Locate the cell with the specified text and output its (x, y) center coordinate. 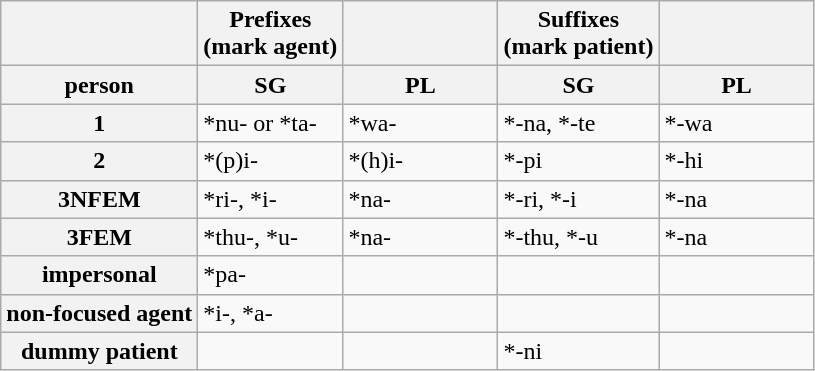
*-pi (578, 161)
non-focused agent (100, 313)
*thu-, *u- (270, 237)
*-ni (578, 351)
3NFEM (100, 199)
Prefixes (mark agent) (270, 34)
impersonal (100, 275)
*nu- or *ta- (270, 123)
*-hi (736, 161)
*pa- (270, 275)
*(p)i- (270, 161)
*i-, *a- (270, 313)
*wa- (420, 123)
*-na, *-te (578, 123)
2 (100, 161)
*(h)i- (420, 161)
Suffixes (mark patient) (578, 34)
*-wa (736, 123)
3FEM (100, 237)
dummy patient (100, 351)
*-thu, *-u (578, 237)
1 (100, 123)
*-ri, *-i (578, 199)
*ri-, *i- (270, 199)
person (100, 85)
